Output the (X, Y) coordinate of the center of the cell containing the given text.  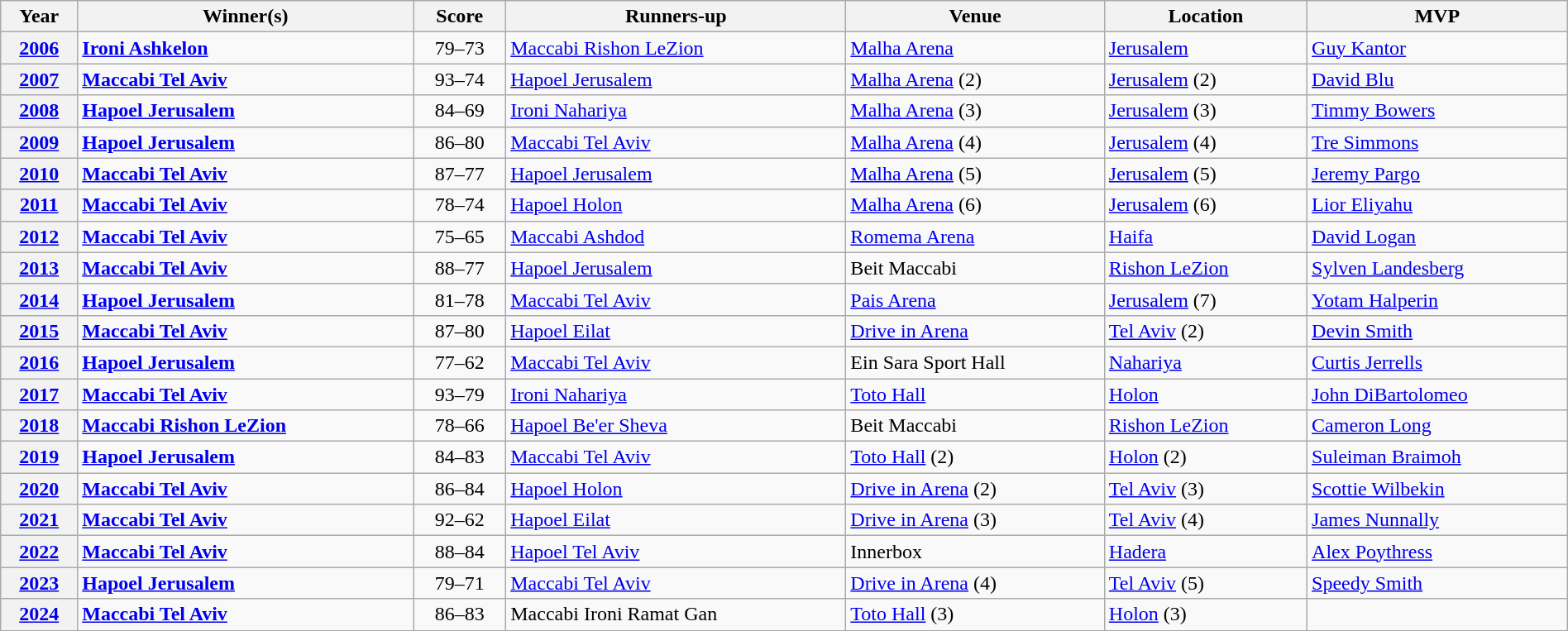
Toto Hall (2) (975, 457)
88–77 (460, 268)
Speedy Smith (1437, 583)
Venue (975, 17)
86–80 (460, 142)
2021 (40, 520)
75–65 (460, 237)
2023 (40, 583)
Jerusalem (5) (1206, 174)
93–79 (460, 394)
2017 (40, 394)
93–74 (460, 79)
Tel Aviv (2) (1206, 331)
Innerbox (975, 552)
2009 (40, 142)
John DiBartolomeo (1437, 394)
Jerusalem (2) (1206, 79)
87–80 (460, 331)
Jerusalem (3) (1206, 111)
Suleiman Braimoh (1437, 457)
Jerusalem (1206, 48)
2022 (40, 552)
Drive in Arena (975, 331)
79–71 (460, 583)
Drive in Arena (2) (975, 489)
86–83 (460, 614)
Location (1206, 17)
81–78 (460, 299)
2008 (40, 111)
Hapoel Be'er Sheva (676, 426)
Jerusalem (7) (1206, 299)
88–84 (460, 552)
79–73 (460, 48)
Malha Arena (6) (975, 205)
78–66 (460, 426)
84–69 (460, 111)
2011 (40, 205)
Yotam Halperin (1437, 299)
Guy Kantor (1437, 48)
Lior Eliyahu (1437, 205)
Toto Hall (975, 394)
Toto Hall (3) (975, 614)
MVP (1437, 17)
2012 (40, 237)
Devin Smith (1437, 331)
Haifa (1206, 237)
Malha Arena (975, 48)
James Nunnally (1437, 520)
Tel Aviv (4) (1206, 520)
Maccabi Ashdod (676, 237)
2006 (40, 48)
2019 (40, 457)
David Blu (1437, 79)
Jerusalem (4) (1206, 142)
Ironi Ashkelon (246, 48)
Malha Arena (3) (975, 111)
Jeremy Pargo (1437, 174)
Drive in Arena (4) (975, 583)
2014 (40, 299)
Romema Arena (975, 237)
Cameron Long (1437, 426)
2020 (40, 489)
David Logan (1437, 237)
Sylven Landesberg (1437, 268)
Drive in Arena (3) (975, 520)
Tel Aviv (3) (1206, 489)
Holon (1206, 394)
Jerusalem (6) (1206, 205)
2024 (40, 614)
Tel Aviv (5) (1206, 583)
78–74 (460, 205)
Hadera (1206, 552)
Tre Simmons (1437, 142)
Curtis Jerrells (1437, 362)
Pais Arena (975, 299)
2013 (40, 268)
Timmy Bowers (1437, 111)
Holon (3) (1206, 614)
2010 (40, 174)
Maccabi Ironi Ramat Gan (676, 614)
Alex Poythress (1437, 552)
77–62 (460, 362)
Winner(s) (246, 17)
92–62 (460, 520)
Runners-up (676, 17)
Holon (2) (1206, 457)
Nahariya (1206, 362)
Malha Arena (2) (975, 79)
Malha Arena (4) (975, 142)
87–77 (460, 174)
84–83 (460, 457)
2018 (40, 426)
Year (40, 17)
Malha Arena (5) (975, 174)
Score (460, 17)
86–84 (460, 489)
Hapoel Tel Aviv (676, 552)
2007 (40, 79)
Scottie Wilbekin (1437, 489)
2016 (40, 362)
Ein Sara Sport Hall (975, 362)
2015 (40, 331)
